Return [x, y] of the center of cell containing provided text 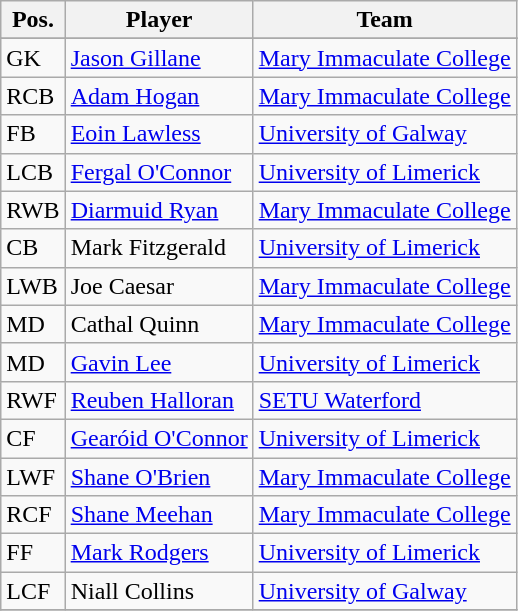
LCF [33, 591]
Player [159, 20]
SETU Waterford [384, 400]
Mark Rodgers [159, 553]
Joe Caesar [159, 286]
Gearóid O'Connor [159, 438]
RCB [33, 96]
LWB [33, 286]
RWB [33, 210]
Pos. [33, 20]
Shane O'Brien [159, 477]
FF [33, 553]
Jason Gillane [159, 58]
Shane Meehan [159, 515]
GK [33, 58]
Fergal O'Connor [159, 172]
LCB [33, 172]
Team [384, 20]
FB [33, 134]
RWF [33, 400]
Mark Fitzgerald [159, 248]
Gavin Lee [159, 362]
Reuben Halloran [159, 400]
Eoin Lawless [159, 134]
Diarmuid Ryan [159, 210]
CF [33, 438]
Cathal Quinn [159, 324]
CB [33, 248]
LWF [33, 477]
Adam Hogan [159, 96]
RCF [33, 515]
Niall Collins [159, 591]
